Find where the given text appears and provide that cell's center as (x, y) coordinate. 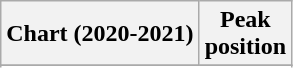
Chart (2020-2021) (100, 34)
Peakposition (245, 34)
